Detect which cell encompasses the target text, then output its [X, Y] center coordinate. 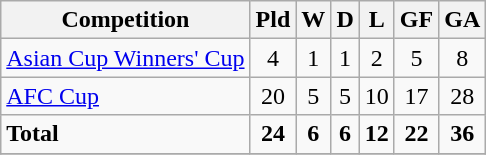
Total [126, 134]
Pld [273, 20]
36 [462, 134]
D [345, 20]
10 [376, 96]
12 [376, 134]
17 [416, 96]
20 [273, 96]
Competition [126, 20]
28 [462, 96]
GF [416, 20]
24 [273, 134]
8 [462, 58]
22 [416, 134]
W [314, 20]
2 [376, 58]
AFC Cup [126, 96]
L [376, 20]
4 [273, 58]
Asian Cup Winners' Cup [126, 58]
GA [462, 20]
